For the text-containing cell, return its midpoint in [X, Y] coordinate format. 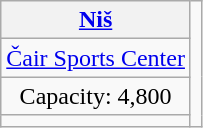
Capacity: 4,800 [96, 96]
Niš [96, 20]
Čair Sports Center [96, 58]
